Determine the (X, Y) coordinate at the center of the cell enclosing the given text.  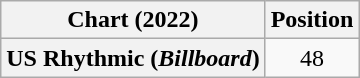
US Rhythmic (Billboard) (133, 58)
Position (312, 20)
Chart (2022) (133, 20)
48 (312, 58)
